For the text-containing cell, return its midpoint in [x, y] coordinate format. 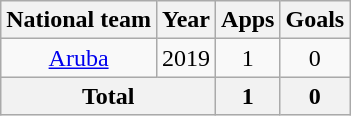
Year [186, 20]
2019 [186, 58]
Total [108, 96]
Aruba [79, 58]
National team [79, 20]
Goals [315, 20]
Apps [248, 20]
